For the text-containing cell, return its midpoint in [x, y] coordinate format. 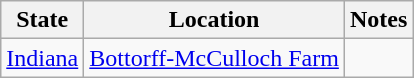
Bottorff-McCulloch Farm [214, 58]
Indiana [42, 58]
Notes [378, 20]
Location [214, 20]
State [42, 20]
